Provide the (x, y) coordinate of the cell's center where the given text is located.  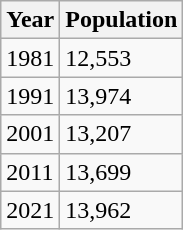
1981 (30, 58)
13,974 (122, 96)
2011 (30, 172)
Population (122, 20)
1991 (30, 96)
13,699 (122, 172)
12,553 (122, 58)
Year (30, 20)
13,207 (122, 134)
2001 (30, 134)
2021 (30, 210)
13,962 (122, 210)
